Return (X, Y) of the center of cell containing provided text 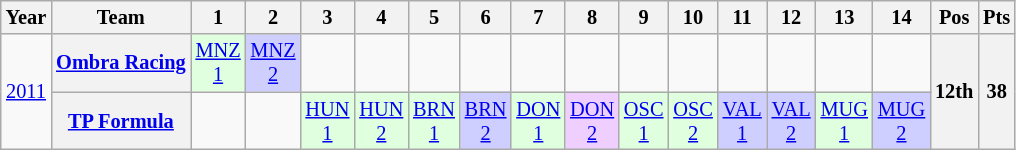
Team (120, 17)
3 (328, 17)
11 (742, 17)
HUN2 (381, 121)
10 (692, 17)
14 (902, 17)
6 (486, 17)
5 (434, 17)
12th (954, 92)
Ombra Racing (120, 63)
9 (644, 17)
OSC2 (692, 121)
8 (592, 17)
BRN2 (486, 121)
Pts (996, 17)
13 (844, 17)
HUN1 (328, 121)
OSC1 (644, 121)
Year (26, 17)
DON2 (592, 121)
7 (538, 17)
Pos (954, 17)
MUG2 (902, 121)
BRN1 (434, 121)
VAL2 (792, 121)
1 (218, 17)
4 (381, 17)
MNZ1 (218, 63)
MNZ2 (274, 63)
38 (996, 92)
TP Formula (120, 121)
12 (792, 17)
DON1 (538, 121)
MUG1 (844, 121)
2 (274, 17)
VAL1 (742, 121)
2011 (26, 92)
